Extract the [x, y] coordinate from the center of the cell holding the provided text.  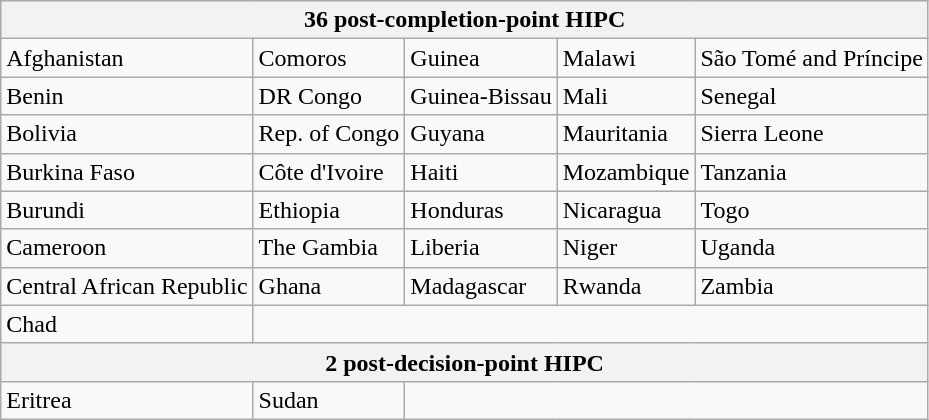
Burkina Faso [127, 172]
São Tomé and Príncipe [812, 58]
Bolivia [127, 134]
DR Congo [329, 96]
The Gambia [329, 248]
Guyana [481, 134]
Ethiopia [329, 210]
Burundi [127, 210]
Nicaragua [626, 210]
36 post-completion-point HIPC [465, 20]
Liberia [481, 248]
Eritrea [127, 400]
Chad [127, 324]
Benin [127, 96]
Rep. of Congo [329, 134]
Niger [626, 248]
Zambia [812, 286]
Uganda [812, 248]
Mauritania [626, 134]
Mozambique [626, 172]
Malawi [626, 58]
Tanzania [812, 172]
Central African Republic [127, 286]
Côte d'Ivoire [329, 172]
Sudan [329, 400]
Guinea-Bissau [481, 96]
Mali [626, 96]
Sierra Leone [812, 134]
Haiti [481, 172]
Honduras [481, 210]
Togo [812, 210]
Comoros [329, 58]
Afghanistan [127, 58]
Cameroon [127, 248]
Madagascar [481, 286]
2 post-decision-point HIPC [465, 362]
Ghana [329, 286]
Rwanda [626, 286]
Senegal [812, 96]
Guinea [481, 58]
